Provide the [x, y] coordinate of the cell's center where the given text is located.  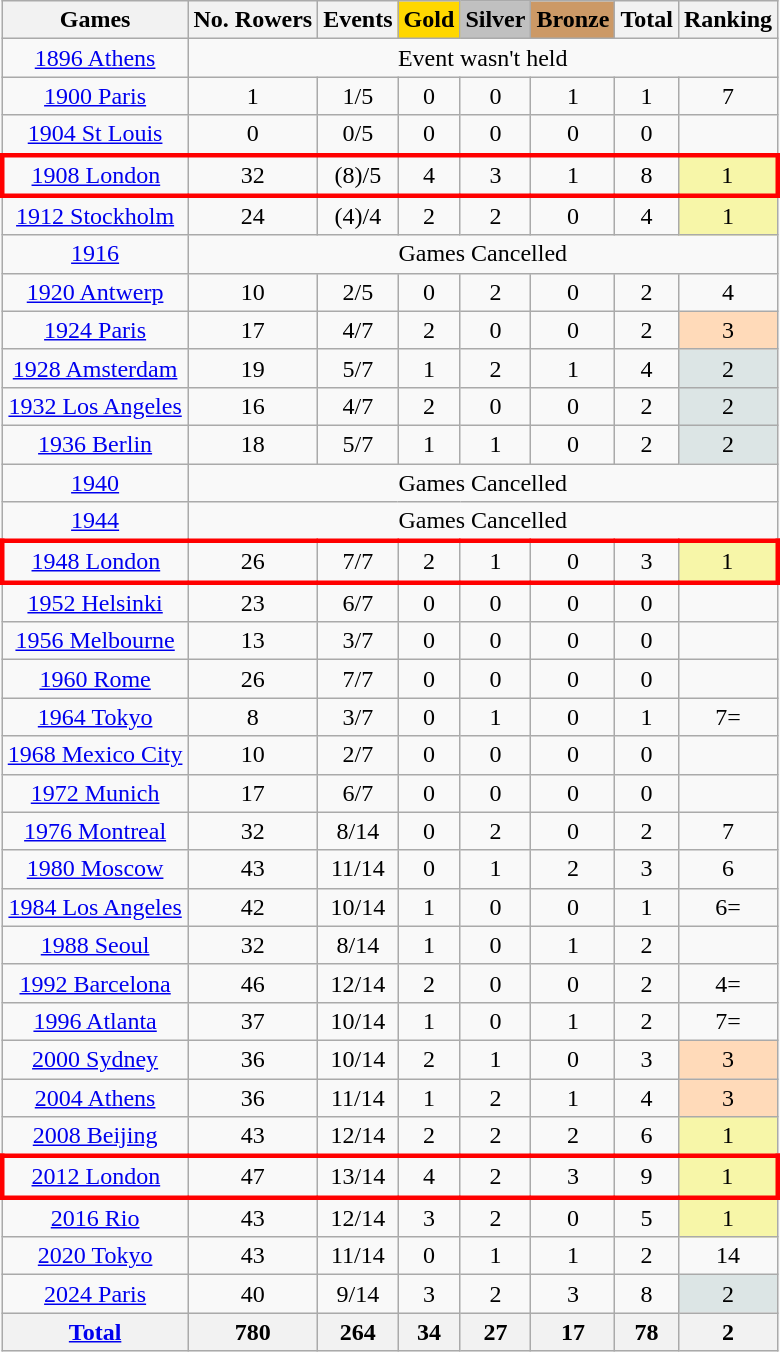
264 [358, 1332]
19 [253, 368]
24 [253, 216]
1936 Berlin [95, 444]
27 [496, 1332]
1964 Tokyo [95, 717]
Silver [496, 20]
(8)/5 [358, 174]
1900 Paris [95, 96]
1972 Munich [95, 793]
34 [429, 1332]
1912 Stockholm [95, 216]
(4)/4 [358, 216]
1920 Antwerp [95, 292]
1984 Los Angeles [95, 907]
1980 Moscow [95, 869]
2020 Tokyo [95, 1256]
Ranking [728, 20]
Event wasn't held [483, 58]
2012 London [95, 1176]
1908 London [95, 174]
1988 Seoul [95, 945]
42 [253, 907]
13 [253, 641]
780 [253, 1332]
Gold [429, 20]
2004 Athens [95, 1097]
14 [728, 1256]
Events [358, 20]
1/5 [358, 96]
2000 Sydney [95, 1059]
1928 Amsterdam [95, 368]
6= [728, 907]
1932 Los Angeles [95, 406]
0/5 [358, 135]
46 [253, 983]
1976 Montreal [95, 831]
5 [647, 1217]
1940 [95, 483]
1944 [95, 522]
1956 Melbourne [95, 641]
1992 Barcelona [95, 983]
1896 Athens [95, 58]
Bronze [573, 20]
78 [647, 1332]
No. Rowers [253, 20]
1904 St Louis [95, 135]
16 [253, 406]
47 [253, 1176]
4= [728, 983]
2/5 [358, 292]
9/14 [358, 1294]
1952 Helsinki [95, 602]
1924 Paris [95, 330]
2008 Beijing [95, 1137]
1968 Mexico City [95, 755]
1916 [95, 254]
1948 London [95, 562]
Games [95, 20]
2016 Rio [95, 1217]
1996 Atlanta [95, 1021]
2024 Paris [95, 1294]
40 [253, 1294]
23 [253, 602]
18 [253, 444]
37 [253, 1021]
1960 Rome [95, 679]
2/7 [358, 755]
9 [647, 1176]
13/14 [358, 1176]
